Return (X, Y) of the center of cell containing provided text 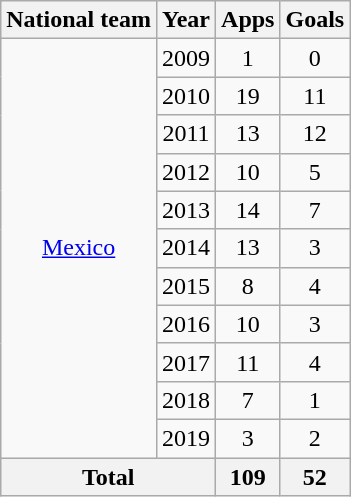
2 (315, 438)
Mexico (79, 248)
2019 (186, 438)
2018 (186, 400)
0 (315, 58)
National team (79, 20)
2015 (186, 286)
Apps (248, 20)
2017 (186, 362)
2010 (186, 96)
5 (315, 172)
8 (248, 286)
Year (186, 20)
2014 (186, 248)
109 (248, 477)
2013 (186, 210)
2012 (186, 172)
Goals (315, 20)
52 (315, 477)
2016 (186, 324)
14 (248, 210)
12 (315, 134)
2009 (186, 58)
2011 (186, 134)
Total (108, 477)
19 (248, 96)
